Return [x, y] of the center of cell containing provided text 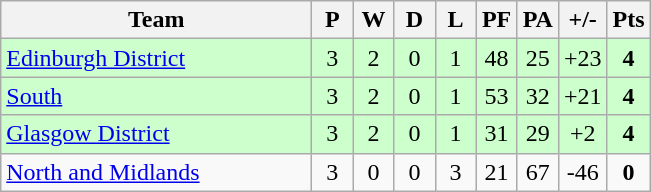
+21 [582, 96]
W [374, 20]
P [332, 20]
29 [538, 134]
+/- [582, 20]
PF [496, 20]
Team [156, 20]
-46 [582, 172]
21 [496, 172]
31 [496, 134]
+2 [582, 134]
48 [496, 58]
Glasgow District [156, 134]
Pts [628, 20]
+23 [582, 58]
32 [538, 96]
North and Midlands [156, 172]
67 [538, 172]
25 [538, 58]
53 [496, 96]
South [156, 96]
PA [538, 20]
Edinburgh District [156, 58]
L [456, 20]
D [414, 20]
